From the cell containing the given text, extract its center point as (X, Y) coordinate. 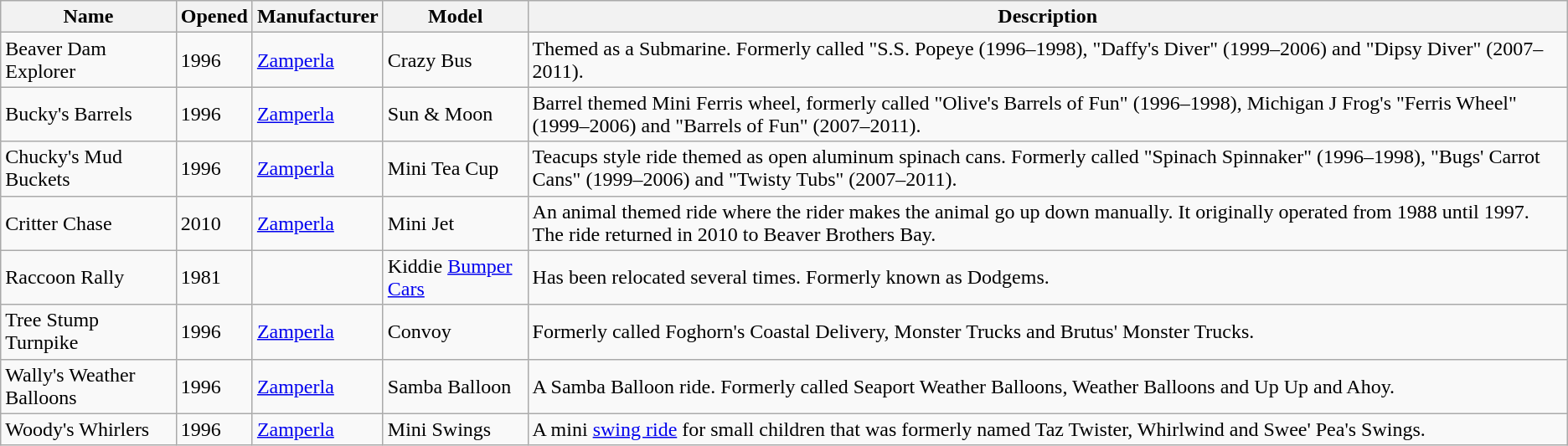
Raccoon Rally (89, 278)
Samba Balloon (456, 387)
Themed as a Submarine. Formerly called "S.S. Popeye (1996–1998), "Daffy's Diver" (1999–2006) and "Dipsy Diver" (2007–2011). (1047, 60)
Name (89, 17)
Model (456, 17)
A Samba Balloon ride. Formerly called Seaport Weather Balloons, Weather Balloons and Up Up and Ahoy. (1047, 387)
Mini Swings (456, 429)
Woody's Whirlers (89, 429)
2010 (214, 223)
Beaver Dam Explorer (89, 60)
Bucky's Barrels (89, 114)
Opened (214, 17)
Tree Stump Turnpike (89, 331)
Wally's Weather Balloons (89, 387)
Critter Chase (89, 223)
Description (1047, 17)
Has been relocated several times. Formerly known as Dodgems. (1047, 278)
Convoy (456, 331)
Mini Jet (456, 223)
Formerly called Foghorn's Coastal Delivery, Monster Trucks and Brutus' Monster Trucks. (1047, 331)
Crazy Bus (456, 60)
Sun & Moon (456, 114)
Mini Tea Cup (456, 169)
1981 (214, 278)
Chucky's Mud Buckets (89, 169)
A mini swing ride for small children that was formerly named Taz Twister, Whirlwind and Swee' Pea's Swings. (1047, 429)
Manufacturer (317, 17)
Kiddie Bumper Cars (456, 278)
